Detect which cell encompasses the target text, then output its [x, y] center coordinate. 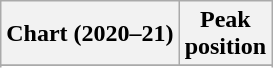
Chart (2020–21) [90, 34]
Peakposition [225, 34]
